Scan for the cell matching the given text and deliver its (X, Y) coordinate at center. 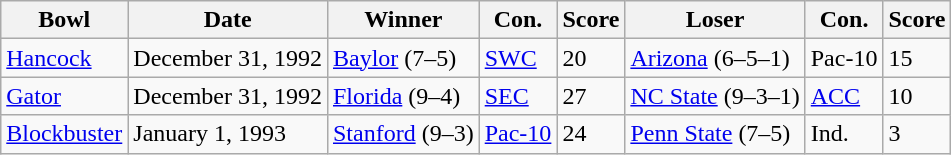
24 (591, 134)
SWC (518, 58)
15 (917, 58)
Gator (64, 96)
Ind. (844, 134)
Penn State (7–5) (715, 134)
Hancock (64, 58)
Bowl (64, 20)
NC State (9–3–1) (715, 96)
Arizona (6–5–1) (715, 58)
ACC (844, 96)
27 (591, 96)
Date (228, 20)
Baylor (7–5) (403, 58)
Stanford (9–3) (403, 134)
Winner (403, 20)
Florida (9–4) (403, 96)
SEC (518, 96)
Loser (715, 20)
Blockbuster (64, 134)
10 (917, 96)
January 1, 1993 (228, 134)
3 (917, 134)
20 (591, 58)
